Extract the [x, y] coordinate from the center of the cell holding the provided text.  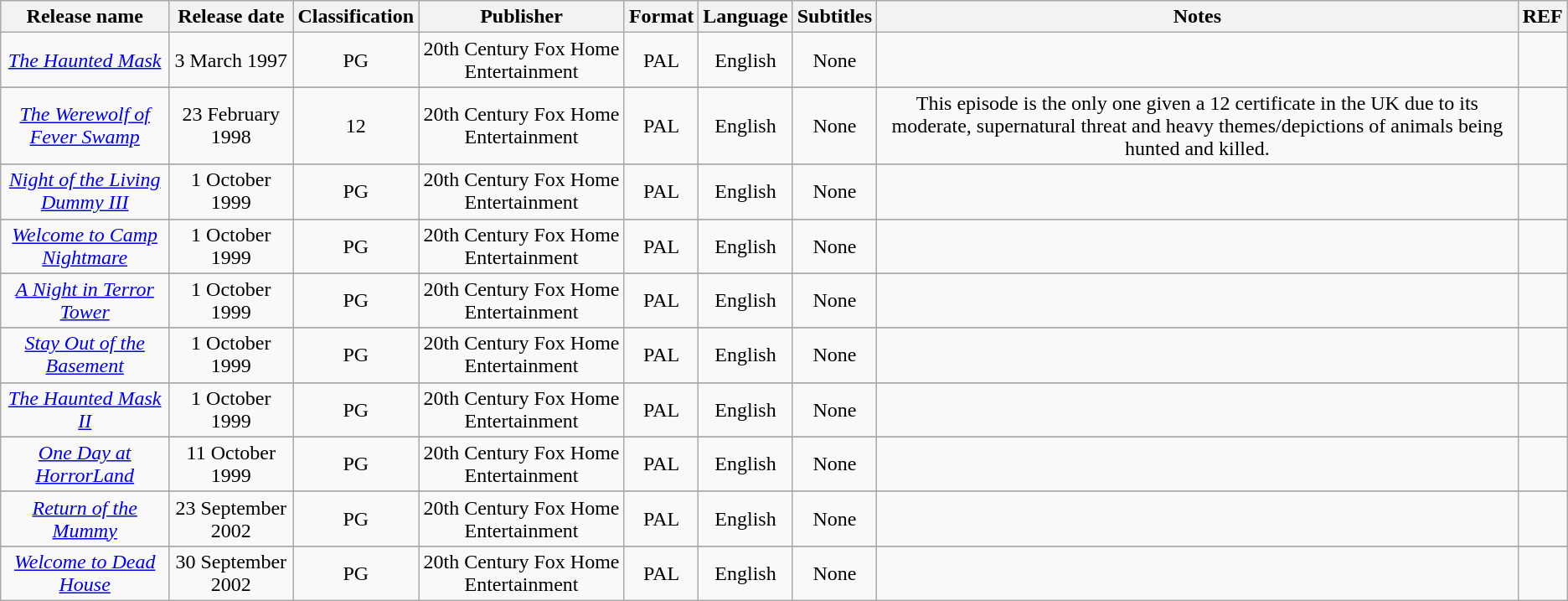
3 March 1997 [231, 60]
REF [1543, 17]
30 September 2002 [231, 573]
Return of the Mummy [85, 518]
23 September 2002 [231, 518]
Night of the Living Dummy III [85, 191]
The Haunted Mask II [85, 409]
Language [745, 17]
Classification [356, 17]
The Werewolf of Fever Swamp [85, 126]
Publisher [522, 17]
23 February 1998 [231, 126]
Subtitles [834, 17]
Stay Out of the Basement [85, 355]
Release date [231, 17]
12 [356, 126]
Welcome to Dead House [85, 573]
One Day at HorrorLand [85, 464]
Notes [1198, 17]
Format [661, 17]
A Night in Terror Tower [85, 300]
Release name [85, 17]
The Haunted Mask [85, 60]
11 October 1999 [231, 464]
Welcome to Camp Nightmare [85, 246]
